Capture the cell that displays the provided text and extract its (x, y) central coordinate. 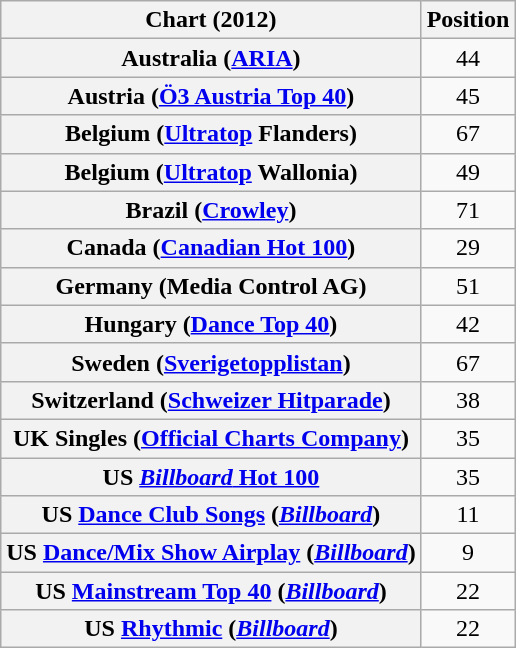
Position (468, 20)
29 (468, 248)
US Mainstream Top 40 (Billboard) (211, 591)
US Dance Club Songs (Billboard) (211, 515)
US Dance/Mix Show Airplay (Billboard) (211, 553)
Brazil (Crowley) (211, 210)
UK Singles (Official Charts Company) (211, 438)
Australia (ARIA) (211, 58)
44 (468, 58)
71 (468, 210)
Belgium (Ultratop Wallonia) (211, 172)
Switzerland (Schweizer Hitparade) (211, 400)
45 (468, 96)
Hungary (Dance Top 40) (211, 324)
49 (468, 172)
Canada (Canadian Hot 100) (211, 248)
US Rhythmic (Billboard) (211, 629)
11 (468, 515)
38 (468, 400)
42 (468, 324)
Belgium (Ultratop Flanders) (211, 134)
Germany (Media Control AG) (211, 286)
Sweden (Sverigetopplistan) (211, 362)
9 (468, 553)
US Billboard Hot 100 (211, 477)
Chart (2012) (211, 20)
Austria (Ö3 Austria Top 40) (211, 96)
51 (468, 286)
